Scan for the cell matching the given text and deliver its [x, y] coordinate at center. 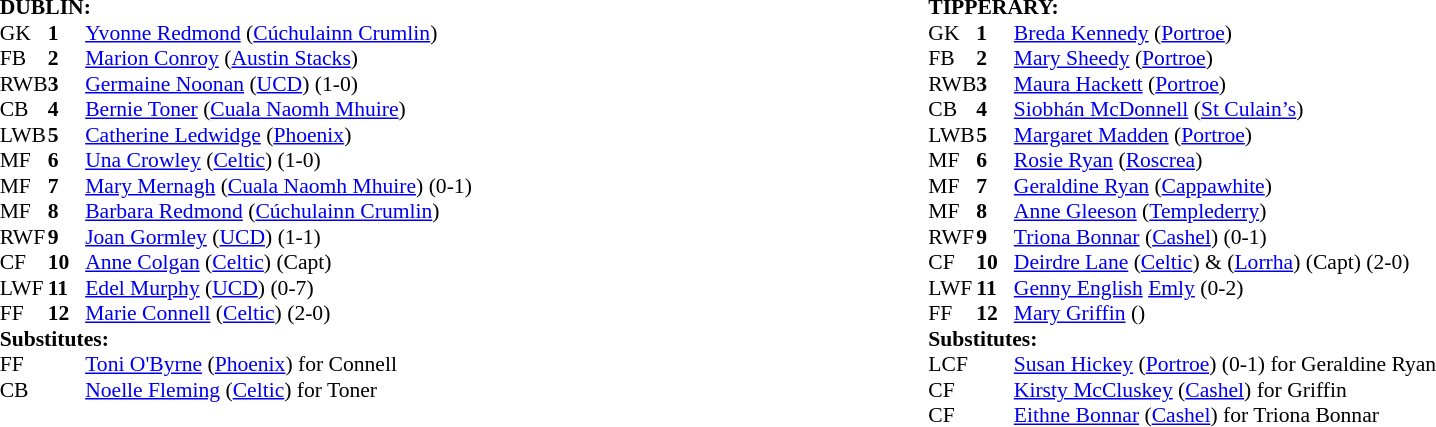
Anne Gleeson (Templederry) [1225, 211]
Yvonne Redmond (Cúchulainn Crumlin) [278, 33]
Marie Connell (Celtic) (2-0) [278, 313]
Maura Hackett (Portroe) [1225, 84]
Deirdre Lane (Celtic) & (Lorrha) (Capt) (2-0) [1225, 263]
Mary Mernagh (Cuala Naomh Mhuire) (0-1) [278, 186]
Germaine Noonan (UCD) (1-0) [278, 84]
Genny English Emly (0-2) [1225, 288]
Kirsty McCluskey (Cashel) for Griffin [1225, 390]
LCF [952, 365]
Anne Colgan (Celtic) (Capt) [278, 263]
Joan Gormley (UCD) (1-1) [278, 237]
Mary Sheedy (Portroe) [1225, 59]
Rosie Ryan (Roscrea) [1225, 161]
Una Crowley (Celtic) (1-0) [278, 161]
Noelle Fleming (Celtic) for Toner [278, 390]
Siobhán McDonnell (St Culain’s) [1225, 109]
Marion Conroy (Austin Stacks) [278, 59]
Mary Griffin () [1225, 313]
Bernie Toner (Cuala Naomh Mhuire) [278, 109]
Toni O'Byrne (Phoenix) for Connell [278, 365]
Breda Kennedy (Portroe) [1225, 33]
Susan Hickey (Portroe) (0-1) for Geraldine Ryan [1225, 365]
Edel Murphy (UCD) (0-7) [278, 288]
Geraldine Ryan (Cappawhite) [1225, 186]
Catherine Ledwidge (Phoenix) [278, 135]
Margaret Madden (Portroe) [1225, 135]
Barbara Redmond (Cúchulainn Crumlin) [278, 211]
Triona Bonnar (Cashel) (0-1) [1225, 237]
